Determine the (X, Y) coordinate at the center of the cell enclosing the given text.  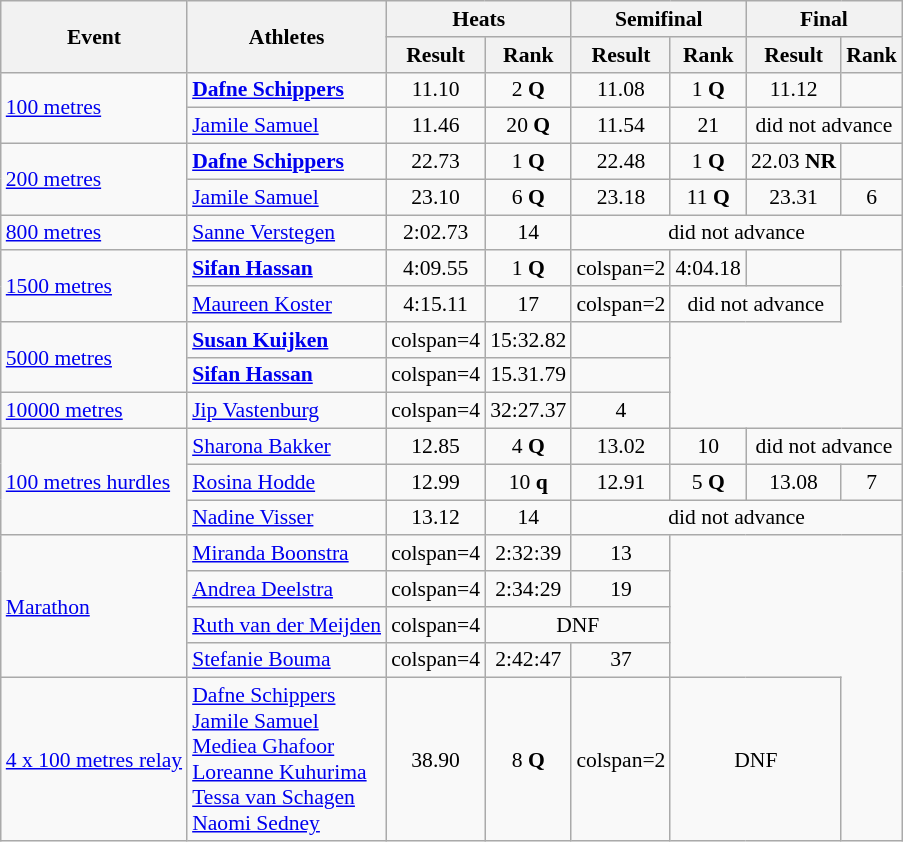
2:42:47 (528, 660)
Dafne SchippersJamile SamuelMediea GhafoorLoreanne KuhurimaTessa van SchagenNaomi Sedney (286, 760)
6 (872, 197)
7 (872, 482)
12.91 (620, 482)
1500 metres (94, 286)
23.18 (620, 197)
Susan Kuijken (286, 340)
4:04.18 (708, 269)
5000 metres (94, 358)
10000 metres (94, 411)
2:34:29 (528, 589)
17 (528, 304)
Maureen Koster (286, 304)
32:27.37 (528, 411)
Rosina Hodde (286, 482)
12.99 (436, 482)
13 (620, 554)
37 (620, 660)
15.31.79 (528, 375)
2 Q (528, 90)
22.73 (436, 162)
12.85 (436, 447)
23.10 (436, 197)
13.12 (436, 518)
Miranda Boonstra (286, 554)
22.48 (620, 162)
Heats (478, 19)
21 (708, 126)
15:32.82 (528, 340)
11 Q (708, 197)
Final (824, 19)
Nadine Visser (286, 518)
Event (94, 36)
200 metres (94, 180)
4 (620, 411)
Ruth van der Meijden (286, 625)
6 Q (528, 197)
10 (708, 447)
800 metres (94, 233)
2:32:39 (528, 554)
19 (620, 589)
11.46 (436, 126)
38.90 (436, 760)
11.12 (794, 90)
Stefanie Bouma (286, 660)
13.02 (620, 447)
13.08 (794, 482)
Athletes (286, 36)
5 Q (708, 482)
4:09.55 (436, 269)
11.10 (436, 90)
20 Q (528, 126)
4 x 100 metres relay (94, 760)
Sanne Verstegen (286, 233)
10 q (528, 482)
100 metres hurdles (94, 482)
4:15.11 (436, 304)
11.08 (620, 90)
Sharona Bakker (286, 447)
8 Q (528, 760)
2:02.73 (436, 233)
22.03 NR (794, 162)
4 Q (528, 447)
Andrea Deelstra (286, 589)
100 metres (94, 108)
11.54 (620, 126)
Semifinal (658, 19)
23.31 (794, 197)
Jip Vastenburg (286, 411)
Marathon (94, 607)
